Extract the (x, y) coordinate from the center of the cell holding the provided text.  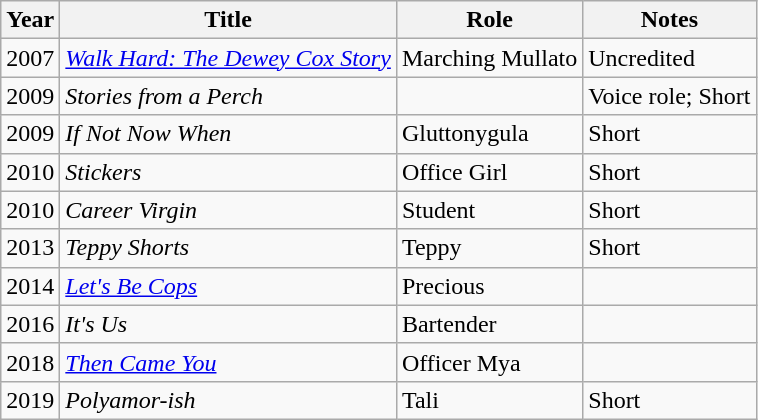
Tali (489, 400)
2007 (30, 58)
Office Girl (489, 172)
Teppy (489, 248)
2014 (30, 286)
Title (228, 20)
Gluttonygula (489, 134)
Career Virgin (228, 210)
Stickers (228, 172)
Walk Hard: The Dewey Cox Story (228, 58)
2013 (30, 248)
Marching Mullato (489, 58)
Voice role; Short (670, 96)
It's Us (228, 324)
2018 (30, 362)
Let's Be Cops (228, 286)
Student (489, 210)
2019 (30, 400)
Polyamor-ish (228, 400)
Role (489, 20)
Uncredited (670, 58)
2016 (30, 324)
Teppy Shorts (228, 248)
Officer Mya (489, 362)
Stories from a Perch (228, 96)
Notes (670, 20)
Bartender (489, 324)
Precious (489, 286)
If Not Now When (228, 134)
Then Came You (228, 362)
Year (30, 20)
